Return (X, Y) of the center of cell containing provided text 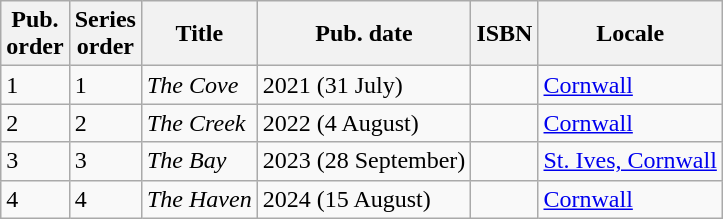
The Cove (199, 85)
2022 (4 August) (364, 123)
2024 (15 August) (364, 199)
2021 (31 July) (364, 85)
ISBN (504, 34)
The Creek (199, 123)
Locale (630, 34)
The Bay (199, 161)
The Haven (199, 199)
Seriesorder (105, 34)
Pub.order (35, 34)
St. Ives, Cornwall (630, 161)
2023 (28 September) (364, 161)
Title (199, 34)
Pub. date (364, 34)
